Return the (X, Y) coordinate for the center point of the cell that contains the specified text.  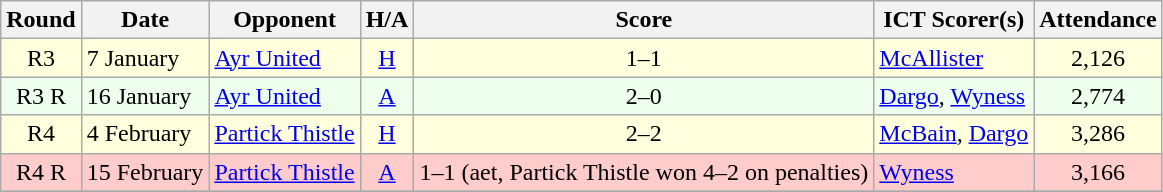
ICT Scorer(s) (954, 20)
R4 R (41, 172)
3,286 (1098, 134)
Round (41, 20)
2–0 (644, 96)
R4 (41, 134)
4 February (145, 134)
7 January (145, 58)
McAllister (954, 58)
1–1 (644, 58)
2,126 (1098, 58)
Wyness (954, 172)
2,774 (1098, 96)
16 January (145, 96)
Date (145, 20)
1–1 (aet, Partick Thistle won 4–2 on penalties) (644, 172)
3,166 (1098, 172)
R3 (41, 58)
H/A (387, 20)
2–2 (644, 134)
15 February (145, 172)
Score (644, 20)
Attendance (1098, 20)
Opponent (284, 20)
Dargo, Wyness (954, 96)
R3 R (41, 96)
McBain, Dargo (954, 134)
